Determine the (x, y) coordinate at the center of the cell enclosing the given text.  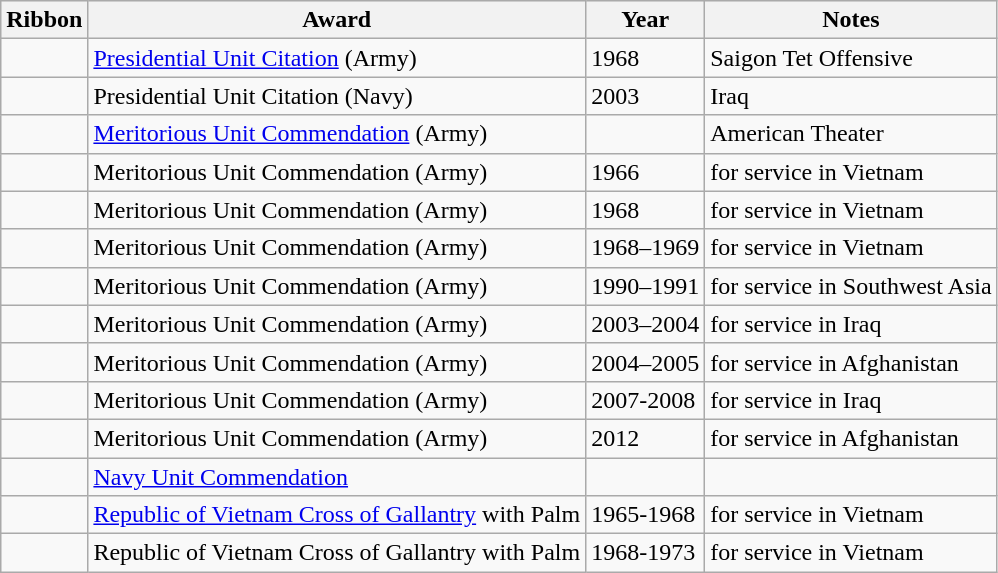
Presidential Unit Citation (Navy) (337, 96)
Ribbon (44, 20)
Saigon Tet Offensive (851, 58)
Iraq (851, 96)
1968–1969 (646, 248)
1968-1973 (646, 553)
1966 (646, 172)
2007-2008 (646, 400)
2003–2004 (646, 324)
Presidential Unit Citation (Army) (337, 58)
Navy Unit Commendation (337, 477)
for service in Southwest Asia (851, 286)
Year (646, 20)
1990–1991 (646, 286)
2012 (646, 438)
Award (337, 20)
American Theater (851, 134)
Notes (851, 20)
1965-1968 (646, 515)
2003 (646, 96)
2004–2005 (646, 362)
